Determine the (X, Y) coordinate at the center of the cell enclosing the given text.  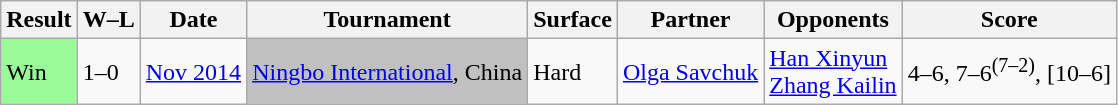
1–0 (108, 72)
Result (39, 20)
Partner (690, 20)
Han Xinyun Zhang Kailin (833, 72)
Tournament (388, 20)
4–6, 7–6(7–2), [10–6] (1009, 72)
Surface (573, 20)
Opponents (833, 20)
Nov 2014 (193, 72)
Date (193, 20)
Olga Savchuk (690, 72)
Hard (573, 72)
W–L (108, 20)
Score (1009, 20)
Ningbo International, China (388, 72)
Win (39, 72)
